Output the [x, y] coordinate of the center of the cell containing the given text.  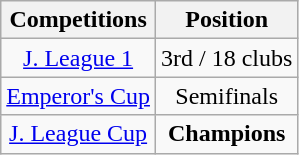
Competitions [78, 20]
J. League 1 [78, 58]
Emperor's Cup [78, 96]
J. League Cup [78, 134]
Position [226, 20]
Champions [226, 134]
3rd / 18 clubs [226, 58]
Semifinals [226, 96]
